Find where the given text appears and provide that cell's center as [X, Y] coordinate. 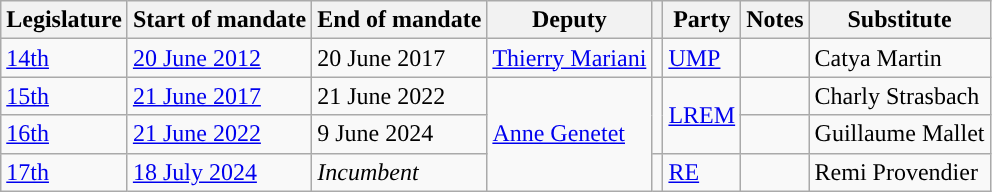
Anne Genetet [570, 134]
Substitute [900, 20]
Legislature [64, 20]
Party [702, 20]
Catya Martin [900, 58]
LREM [702, 115]
Notes [775, 20]
Guillaume Mallet [900, 134]
RE [702, 172]
21 June 2017 [219, 96]
20 June 2017 [400, 58]
Remi Provendier [900, 172]
Thierry Mariani [570, 58]
17th [64, 172]
16th [64, 134]
End of mandate [400, 20]
9 June 2024 [400, 134]
20 June 2012 [219, 58]
Deputy [570, 20]
Start of mandate [219, 20]
Incumbent [400, 172]
14th [64, 58]
Charly Strasbach [900, 96]
UMP [702, 58]
18 July 2024 [219, 172]
15th [64, 96]
